Capture the cell that displays the provided text and extract its [X, Y] central coordinate. 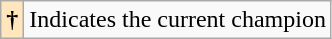
Indicates the current champion [178, 20]
† [12, 20]
